Extract the [X, Y] coordinate from the center of the cell holding the provided text.  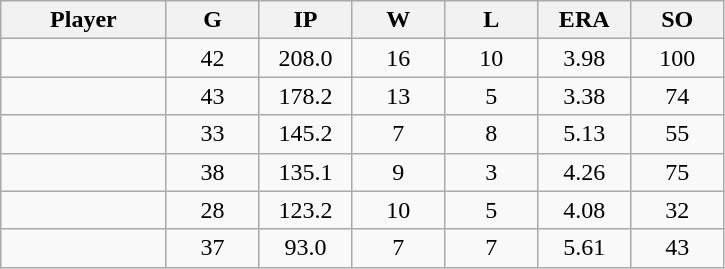
93.0 [306, 248]
178.2 [306, 96]
123.2 [306, 210]
3.98 [584, 58]
G [212, 20]
9 [398, 172]
3 [492, 172]
L [492, 20]
42 [212, 58]
Player [84, 20]
55 [678, 134]
5.61 [584, 248]
135.1 [306, 172]
13 [398, 96]
37 [212, 248]
8 [492, 134]
100 [678, 58]
5.13 [584, 134]
ERA [584, 20]
4.08 [584, 210]
16 [398, 58]
3.38 [584, 96]
W [398, 20]
4.26 [584, 172]
IP [306, 20]
38 [212, 172]
SO [678, 20]
32 [678, 210]
75 [678, 172]
208.0 [306, 58]
33 [212, 134]
145.2 [306, 134]
28 [212, 210]
74 [678, 96]
